Provide the (x, y) coordinate of the cell's center where the given text is located.  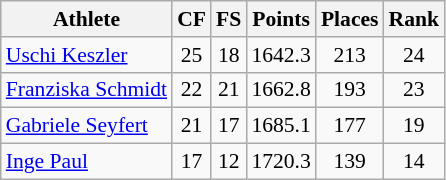
14 (414, 162)
CF (192, 19)
18 (228, 55)
Uschi Keszler (86, 55)
1685.1 (280, 126)
193 (350, 90)
Points (280, 19)
Gabriele Seyfert (86, 126)
1642.3 (280, 55)
19 (414, 126)
139 (350, 162)
Athlete (86, 19)
213 (350, 55)
1662.8 (280, 90)
Inge Paul (86, 162)
1720.3 (280, 162)
22 (192, 90)
23 (414, 90)
Places (350, 19)
Franziska Schmidt (86, 90)
FS (228, 19)
25 (192, 55)
177 (350, 126)
12 (228, 162)
24 (414, 55)
Rank (414, 19)
